Output the [x, y] coordinate of the center of the cell containing the given text.  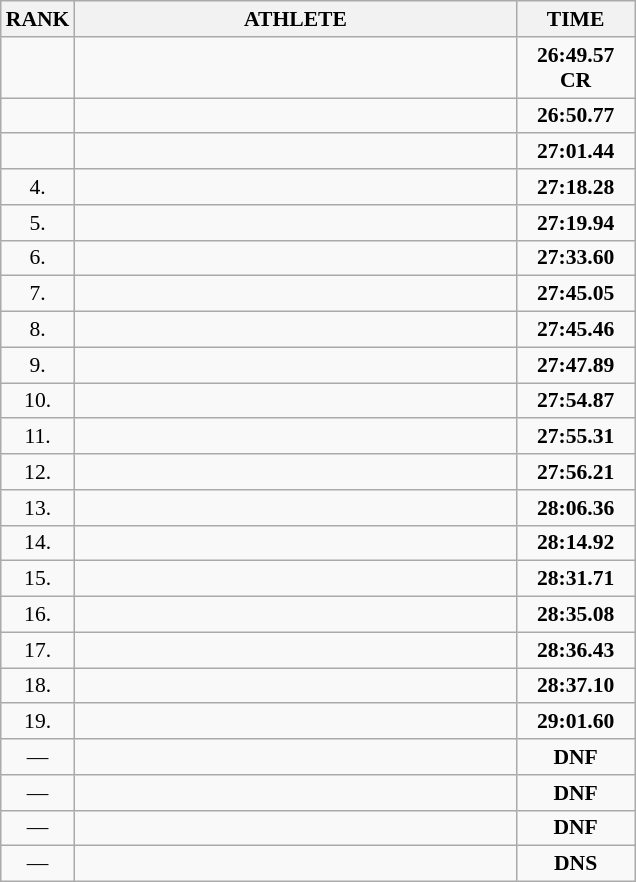
28:35.08 [576, 615]
8. [38, 330]
16. [38, 615]
15. [38, 579]
27:55.31 [576, 437]
DNS [576, 864]
27:18.28 [576, 187]
26:49.57CR [576, 68]
28:36.43 [576, 650]
ATHLETE [295, 19]
19. [38, 722]
4. [38, 187]
7. [38, 294]
27:45.46 [576, 330]
14. [38, 543]
28:06.36 [576, 508]
29:01.60 [576, 722]
6. [38, 258]
28:14.92 [576, 543]
18. [38, 686]
27:47.89 [576, 365]
5. [38, 223]
27:01.44 [576, 152]
28:31.71 [576, 579]
10. [38, 401]
12. [38, 472]
RANK [38, 19]
9. [38, 365]
27:54.87 [576, 401]
27:45.05 [576, 294]
27:56.21 [576, 472]
28:37.10 [576, 686]
27:33.60 [576, 258]
13. [38, 508]
26:50.77 [576, 116]
11. [38, 437]
17. [38, 650]
TIME [576, 19]
27:19.94 [576, 223]
